Return the [X, Y] coordinate for the center point of the cell that contains the specified text.  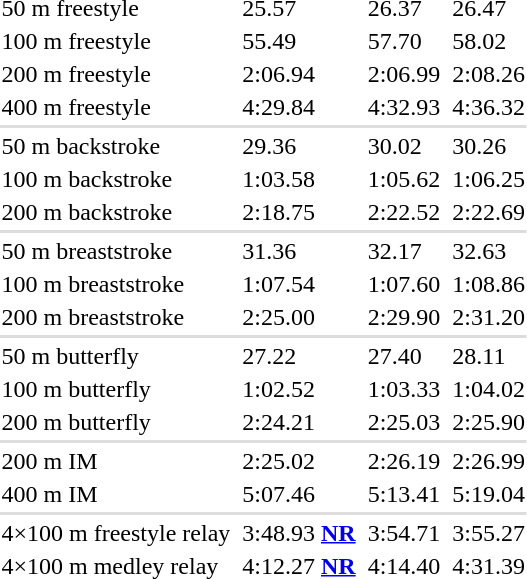
2:24.21 [299, 422]
1:07.60 [404, 284]
27.22 [299, 356]
200 m freestyle [116, 74]
1:03.58 [299, 179]
2:31.20 [489, 317]
5:13.41 [404, 494]
200 m breaststroke [116, 317]
4:29.84 [299, 107]
200 m backstroke [116, 212]
400 m freestyle [116, 107]
58.02 [489, 41]
57.70 [404, 41]
55.49 [299, 41]
2:25.03 [404, 422]
2:06.94 [299, 74]
3:54.71 [404, 533]
1:05.62 [404, 179]
100 m butterfly [116, 389]
50 m breaststroke [116, 251]
2:22.52 [404, 212]
50 m backstroke [116, 146]
1:04.02 [489, 389]
27.40 [404, 356]
2:26.19 [404, 461]
2:25.02 [299, 461]
2:08.26 [489, 74]
2:22.69 [489, 212]
5:07.46 [299, 494]
4:32.93 [404, 107]
100 m freestyle [116, 41]
28.11 [489, 356]
32.63 [489, 251]
30.02 [404, 146]
1:02.52 [299, 389]
30.26 [489, 146]
50 m butterfly [116, 356]
29.36 [299, 146]
2:18.75 [299, 212]
100 m breaststroke [116, 284]
2:29.90 [404, 317]
3:48.93 NR [299, 533]
2:26.99 [489, 461]
1:08.86 [489, 284]
200 m IM [116, 461]
4:36.32 [489, 107]
3:55.27 [489, 533]
1:03.33 [404, 389]
4×100 m freestyle relay [116, 533]
2:06.99 [404, 74]
32.17 [404, 251]
2:25.00 [299, 317]
100 m backstroke [116, 179]
31.36 [299, 251]
1:07.54 [299, 284]
2:25.90 [489, 422]
1:06.25 [489, 179]
200 m butterfly [116, 422]
400 m IM [116, 494]
5:19.04 [489, 494]
